Output the (X, Y) coordinate of the center of the cell containing the given text.  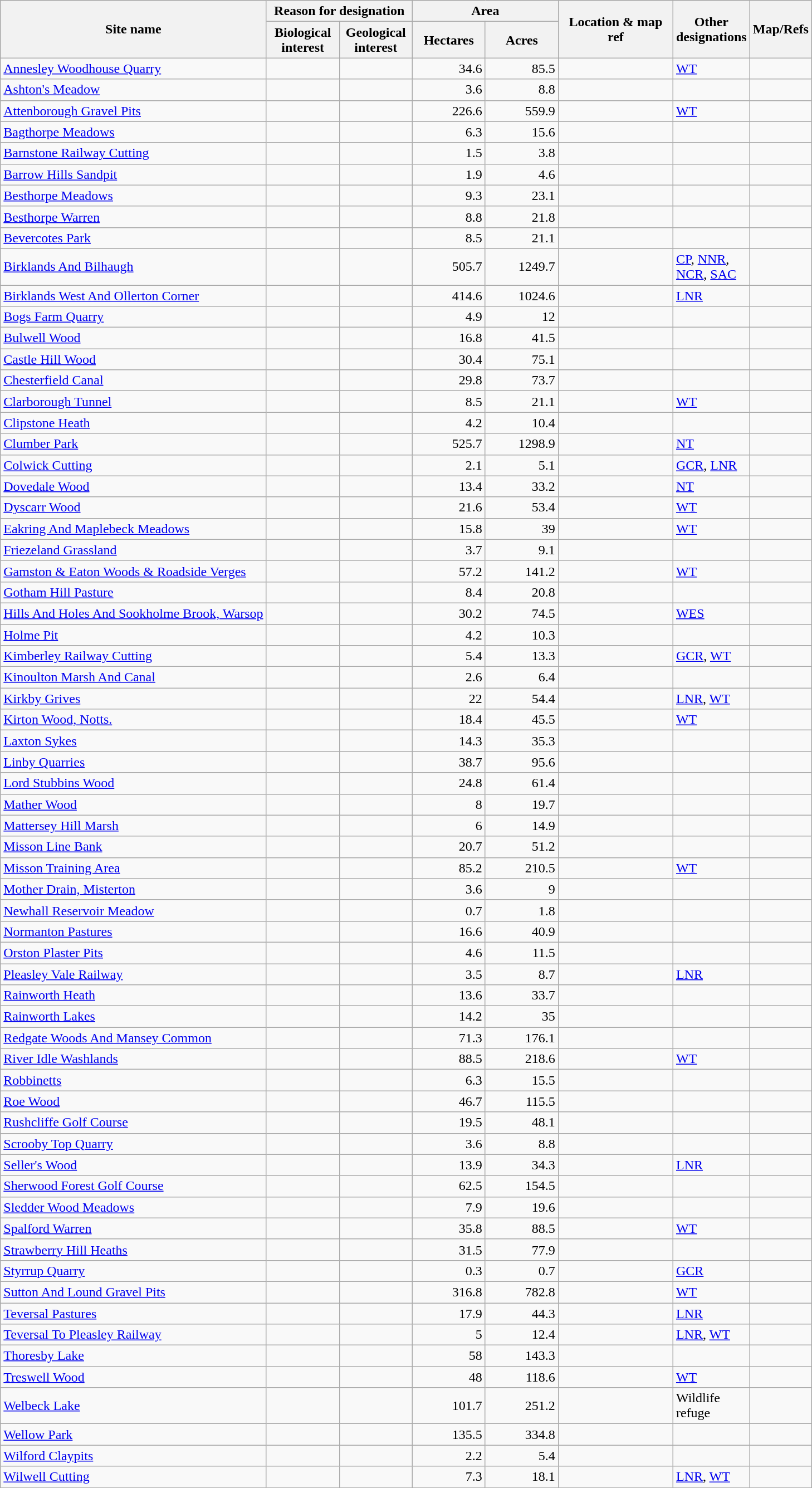
Site name (134, 29)
Eakring And Maplebeck Meadows (134, 529)
Biological interest (303, 40)
Wellow Park (134, 1435)
Rushcliffe Golf Course (134, 1123)
559.9 (521, 111)
Wilwell Cutting (134, 1477)
505.7 (449, 266)
19.6 (521, 1207)
13.3 (521, 656)
Treswell Wood (134, 1377)
1024.6 (521, 296)
31.5 (449, 1250)
85.5 (521, 69)
Spalford Warren (134, 1228)
Sherwood Forest Golf Course (134, 1186)
19.7 (521, 804)
35 (521, 1017)
143.3 (521, 1356)
1.8 (521, 910)
Besthorpe Warren (134, 217)
73.7 (521, 380)
14.3 (449, 741)
7.9 (449, 1207)
WES (711, 613)
5.1 (521, 465)
Orston Plaster Pits (134, 953)
85.2 (449, 868)
62.5 (449, 1186)
Pleasley Vale Railway (134, 974)
Robbinetts (134, 1080)
GCR (711, 1271)
7.3 (449, 1477)
Newhall Reservoir Meadow (134, 910)
Birklands West And Ollerton Corner (134, 296)
2.2 (449, 1456)
33.7 (521, 996)
Kirkby Grives (134, 699)
Sutton And Lound Gravel Pits (134, 1292)
51.2 (521, 847)
4.9 (449, 317)
141.2 (521, 571)
334.8 (521, 1435)
23.1 (521, 196)
Redgate Woods And Mansey Common (134, 1038)
Mattersey Hill Marsh (134, 826)
118.6 (521, 1377)
CP, NNR, NCR, SAC (711, 266)
GCR, WT (711, 656)
48.1 (521, 1123)
15.8 (449, 529)
30.2 (449, 613)
15.6 (521, 132)
River Idle Washlands (134, 1059)
3.7 (449, 550)
Bevercotes Park (134, 238)
41.5 (521, 338)
210.5 (521, 868)
58 (449, 1356)
20.8 (521, 592)
Welbeck Lake (134, 1406)
16.8 (449, 338)
6 (449, 826)
Friezeland Grassland (134, 550)
5 (449, 1335)
115.5 (521, 1101)
18.1 (521, 1477)
3.5 (449, 974)
Bagthorpe Meadows (134, 132)
54.4 (521, 699)
Clumber Park (134, 444)
Kimberley Railway Cutting (134, 656)
Birklands And Bilhaugh (134, 266)
Acres (521, 40)
1249.7 (521, 266)
12 (521, 317)
2.6 (449, 677)
Castle Hill Wood (134, 359)
29.8 (449, 380)
Rainworth Heath (134, 996)
251.2 (521, 1406)
Besthorpe Meadows (134, 196)
Kirton Wood, Notts. (134, 720)
Geological interest (375, 40)
Seller's Wood (134, 1165)
1298.9 (521, 444)
1.5 (449, 153)
154.5 (521, 1186)
Styrrup Quarry (134, 1271)
18.4 (449, 720)
34.3 (521, 1165)
Linby Quarries (134, 762)
17.9 (449, 1313)
Misson Training Area (134, 868)
34.6 (449, 69)
Sledder Wood Meadows (134, 1207)
Kinoulton Marsh And Canal (134, 677)
75.1 (521, 359)
33.2 (521, 486)
10.3 (521, 635)
Gotham Hill Pasture (134, 592)
12.4 (521, 1335)
14.9 (521, 826)
Strawberry Hill Heaths (134, 1250)
Gamston & Eaton Woods & Roadside Verges (134, 571)
21.8 (521, 217)
782.8 (521, 1292)
13.6 (449, 996)
45.5 (521, 720)
Teversal To Pleasley Railway (134, 1335)
16.6 (449, 931)
Hectares (449, 40)
Misson Line Bank (134, 847)
21.6 (449, 508)
176.1 (521, 1038)
40.9 (521, 931)
Area (485, 11)
3.8 (521, 153)
61.4 (521, 783)
22 (449, 699)
226.6 (449, 111)
Annesley Woodhouse Quarry (134, 69)
Bulwell Wood (134, 338)
Holme Pit (134, 635)
Attenborough Gravel Pits (134, 111)
44.3 (521, 1313)
35.8 (449, 1228)
Laxton Sykes (134, 741)
Wildlife refuge (711, 1406)
101.7 (449, 1406)
Hills And Holes And Sookholme Brook, Warsop (134, 613)
218.6 (521, 1059)
30.4 (449, 359)
525.7 (449, 444)
10.4 (521, 423)
Colwick Cutting (134, 465)
Normanton Pastures (134, 931)
0.3 (449, 1271)
9.1 (521, 550)
Location & map ref (615, 29)
414.6 (449, 296)
20.7 (449, 847)
9.3 (449, 196)
24.8 (449, 783)
13.4 (449, 486)
Reason for designation (339, 11)
15.5 (521, 1080)
Chesterfield Canal (134, 380)
GCR, LNR (711, 465)
13.9 (449, 1165)
71.3 (449, 1038)
74.5 (521, 613)
53.4 (521, 508)
8.4 (449, 592)
38.7 (449, 762)
Mother Drain, Misterton (134, 889)
39 (521, 529)
9 (521, 889)
14.2 (449, 1017)
95.6 (521, 762)
Dyscarr Wood (134, 508)
46.7 (449, 1101)
77.9 (521, 1250)
Thoresby Lake (134, 1356)
Lord Stubbins Wood (134, 783)
1.9 (449, 174)
Teversal Pastures (134, 1313)
Wilford Claypits (134, 1456)
135.5 (449, 1435)
Bogs Farm Quarry (134, 317)
Dovedale Wood (134, 486)
2.1 (449, 465)
Rainworth Lakes (134, 1017)
Mather Wood (134, 804)
35.3 (521, 741)
Barnstone Railway Cutting (134, 153)
Roe Wood (134, 1101)
Map/Refs (781, 29)
316.8 (449, 1292)
8 (449, 804)
Scrooby Top Quarry (134, 1144)
6.4 (521, 677)
19.5 (449, 1123)
57.2 (449, 571)
11.5 (521, 953)
Clarborough Tunnel (134, 402)
Barrow Hills Sandpit (134, 174)
Ashton's Meadow (134, 90)
8.7 (521, 974)
48 (449, 1377)
Other designations (711, 29)
Clipstone Heath (134, 423)
